From the cell containing the given text, extract its center point as [X, Y] coordinate. 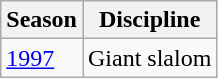
Giant slalom [149, 58]
1997 [42, 58]
Season [42, 20]
Discipline [149, 20]
